Return the (x, y) coordinate for the center point of the cell that contains the specified text.  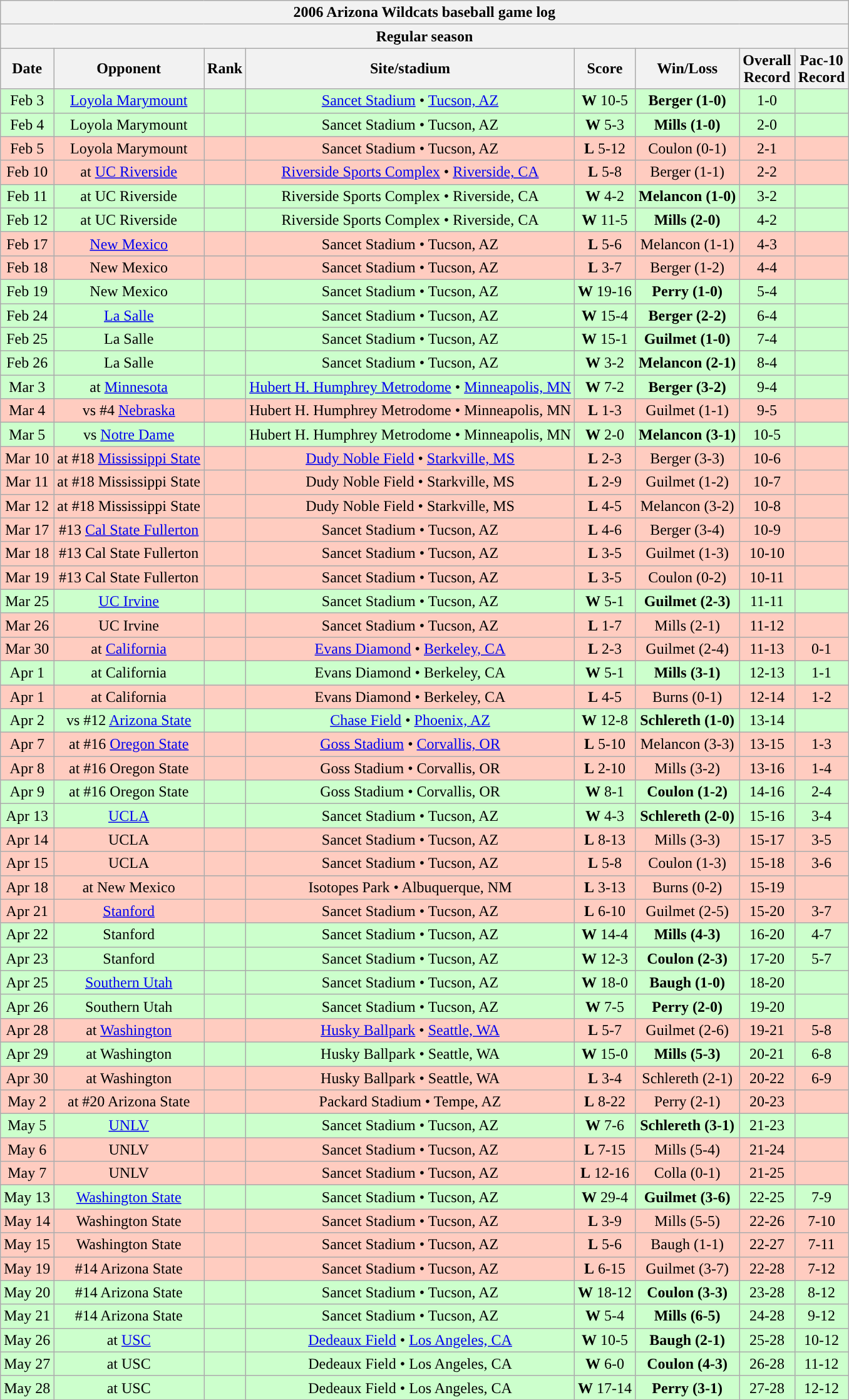
W 7-5 (605, 1006)
Baugh (1-0) (687, 982)
Melancon (2-1) (687, 363)
W 3-2 (605, 363)
20-22 (767, 1078)
Apr 29 (28, 1054)
Burns (0-1) (687, 697)
15-16 (767, 816)
W 18-0 (605, 982)
3-2 (767, 196)
Mills (3-2) (687, 768)
Apr 21 (28, 911)
Mar 5 (28, 435)
25-28 (767, 1340)
Guilmet (1-2) (687, 482)
4-3 (767, 244)
10-8 (767, 506)
Apr 26 (28, 1006)
Melancon (3-2) (687, 506)
15-20 (767, 911)
Mar 17 (28, 530)
May 19 (28, 1269)
L 5-12 (605, 148)
5-8 (821, 1030)
W 7-2 (605, 387)
W 19-16 (605, 291)
Guilmet (2-5) (687, 911)
19-21 (767, 1030)
Feb 26 (28, 363)
Apr 25 (28, 982)
Mills (3-1) (687, 672)
L 2-9 (605, 482)
May 27 (28, 1364)
Apr 30 (28, 1078)
Mills (4-3) (687, 935)
Guilmet (2-4) (687, 649)
Apr 14 (28, 840)
L 12-16 (605, 1173)
Apr 8 (28, 768)
Site/stadium (411, 69)
W 2-0 (605, 435)
26-28 (767, 1364)
21-23 (767, 1126)
May 26 (28, 1340)
Coulon (3-3) (687, 1292)
Melancon (3-3) (687, 744)
W 12-8 (605, 721)
Berger (1-2) (687, 267)
Isotopes Park • Albuquerque, NM (411, 887)
W 12-3 (605, 959)
May 28 (28, 1387)
Mar 25 (28, 601)
Feb 25 (28, 339)
Feb 19 (28, 291)
May 14 (28, 1221)
Win/Loss (687, 69)
L 3-13 (605, 887)
Pac-10Record (821, 69)
2-1 (767, 148)
3-7 (821, 911)
Apr 7 (28, 744)
Guilmet (3-7) (687, 1269)
W 18-12 (605, 1292)
9-5 (767, 411)
10-11 (767, 577)
W 15-1 (605, 339)
Feb 3 (28, 101)
22-26 (767, 1221)
1-3 (821, 744)
Berger (1-0) (687, 101)
Schlereth (3-1) (687, 1126)
May 5 (28, 1126)
6-9 (821, 1078)
Coulon (4-3) (687, 1364)
15-18 (767, 863)
W 7-6 (605, 1126)
12-14 (767, 697)
Guilmet (2-3) (687, 601)
1-4 (821, 768)
Berger (3-2) (687, 387)
4-4 (767, 267)
Melancon (1-0) (687, 196)
22-27 (767, 1245)
8-4 (767, 363)
10-9 (767, 530)
21-25 (767, 1173)
14-16 (767, 792)
L 8-22 (605, 1102)
W 5-3 (605, 125)
13-14 (767, 721)
OverallRecord (767, 69)
Baugh (1-1) (687, 1245)
Colla (0-1) (687, 1173)
vs #4 Nebraska (129, 411)
15-19 (767, 887)
7-4 (767, 339)
Feb 12 (28, 220)
Guilmet (2-6) (687, 1030)
Schlereth (2-1) (687, 1078)
Mills (3-3) (687, 840)
at #20 Arizona State (129, 1102)
Packard Stadium • Tempe, AZ (411, 1102)
2-2 (767, 172)
Berger (1-1) (687, 172)
Berger (3-3) (687, 458)
Coulon (0-1) (687, 148)
Coulon (1-3) (687, 863)
8-12 (821, 1292)
Berger (2-2) (687, 315)
W 15-0 (605, 1054)
Mar 4 (28, 411)
16-20 (767, 935)
17-20 (767, 959)
Coulon (0-2) (687, 577)
Mar 11 (28, 482)
Mar 26 (28, 625)
W 29-4 (605, 1197)
L 2-10 (605, 768)
3-4 (821, 816)
1-0 (767, 101)
Apr 13 (28, 816)
Apr 23 (28, 959)
W 4-2 (605, 196)
May 21 (28, 1316)
L 5-10 (605, 744)
Feb 11 (28, 196)
Coulon (1-2) (687, 792)
Mills (5-3) (687, 1054)
6-4 (767, 315)
2006 Arizona Wildcats baseball game log (424, 13)
10-12 (821, 1340)
W 14-4 (605, 935)
L 1-7 (605, 625)
Perry (1-0) (687, 291)
Chase Field • Phoenix, AZ (411, 721)
W 17-14 (605, 1387)
Guilmet (1-0) (687, 339)
18-20 (767, 982)
Melancon (3-1) (687, 435)
L 6-15 (605, 1269)
May 20 (28, 1292)
11-11 (767, 601)
May 13 (28, 1197)
7-12 (821, 1269)
W 8-1 (605, 792)
Mills (5-5) (687, 1221)
vs #12 Arizona State (129, 721)
Apr 2 (28, 721)
Opponent (129, 69)
Score (605, 69)
Apr 22 (28, 935)
Berger (3-4) (687, 530)
23-28 (767, 1292)
2-4 (821, 792)
L 7-15 (605, 1150)
20-23 (767, 1102)
W 4-3 (605, 816)
4-7 (821, 935)
Regular season (424, 36)
L 5-7 (605, 1030)
Apr 9 (28, 792)
Feb 10 (28, 172)
Date (28, 69)
Guilmet (1-3) (687, 553)
L 3-9 (605, 1221)
Apr 15 (28, 863)
10-6 (767, 458)
Mar 18 (28, 553)
May 6 (28, 1150)
21-24 (767, 1150)
Mills (2-1) (687, 625)
W 15-4 (605, 315)
10-10 (767, 553)
Guilmet (1-1) (687, 411)
24-28 (767, 1316)
7-9 (821, 1197)
L 3-4 (605, 1078)
7-10 (821, 1221)
Burns (0-2) (687, 887)
6-8 (821, 1054)
4-2 (767, 220)
11-13 (767, 649)
L 4-6 (605, 530)
Mar 19 (28, 577)
2-0 (767, 125)
Feb 24 (28, 315)
vs Notre Dame (129, 435)
Apr 18 (28, 887)
W 5-4 (605, 1316)
L 3-7 (605, 267)
19-20 (767, 1006)
13-16 (767, 768)
3-5 (821, 840)
10-5 (767, 435)
Rank (225, 69)
12-13 (767, 672)
Guilmet (3-6) (687, 1197)
10-7 (767, 482)
5-4 (767, 291)
Apr 28 (28, 1030)
Perry (2-0) (687, 1006)
L 1-3 (605, 411)
12-12 (821, 1387)
L 8-13 (605, 840)
Feb 5 (28, 148)
15-17 (767, 840)
Mills (6-5) (687, 1316)
May 15 (28, 1245)
Feb 4 (28, 125)
at New Mexico (129, 887)
Mar 3 (28, 387)
Baugh (2-1) (687, 1340)
W 6-0 (605, 1364)
27-28 (767, 1387)
at Minnesota (129, 387)
9-12 (821, 1316)
Melancon (1-1) (687, 244)
20-21 (767, 1054)
Mar 30 (28, 649)
Perry (3-1) (687, 1387)
22-28 (767, 1269)
W 11-5 (605, 220)
Feb 18 (28, 267)
Schlereth (1-0) (687, 721)
Feb 17 (28, 244)
May 2 (28, 1102)
Mills (2-0) (687, 220)
L 6-10 (605, 911)
Coulon (2-3) (687, 959)
3-6 (821, 863)
Mar 10 (28, 458)
7-11 (821, 1245)
22-25 (767, 1197)
Mills (5-4) (687, 1150)
5-7 (821, 959)
1-2 (821, 697)
13-15 (767, 744)
0-1 (821, 649)
Mar 12 (28, 506)
Schlereth (2-0) (687, 816)
9-4 (767, 387)
Perry (2-1) (687, 1102)
May 7 (28, 1173)
1-1 (821, 672)
Mills (1-0) (687, 125)
